Return the [x, y] coordinate for the center point of the cell that contains the specified text.  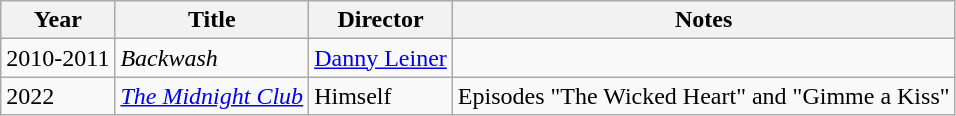
Year [58, 20]
Backwash [212, 58]
2010-2011 [58, 58]
2022 [58, 96]
Title [212, 20]
Director [381, 20]
Himself [381, 96]
Danny Leiner [381, 58]
Episodes "The Wicked Heart" and "Gimme a Kiss" [704, 96]
Notes [704, 20]
The Midnight Club [212, 96]
